Output the [x, y] coordinate of the center of the cell containing the given text.  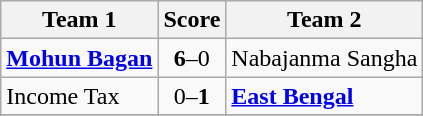
Score [192, 20]
Income Tax [80, 96]
6–0 [192, 58]
East Bengal [324, 96]
0–1 [192, 96]
Mohun Bagan [80, 58]
Nabajanma Sangha [324, 58]
Team 1 [80, 20]
Team 2 [324, 20]
